Pinpoint the cell where the given text exists, returning its [X, Y] midpoint coordinate. 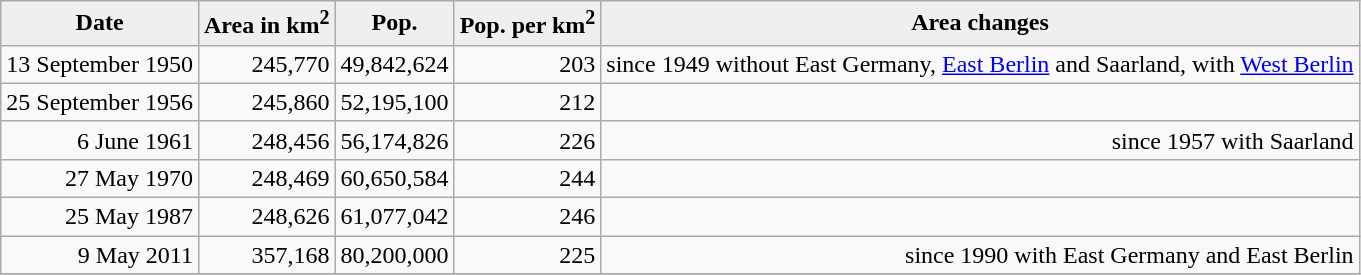
203 [528, 64]
61,077,042 [394, 217]
226 [528, 140]
49,842,624 [394, 64]
since 1990 with East Germany and East Berlin [980, 255]
Date [100, 24]
9 May 2011 [100, 255]
245,770 [266, 64]
13 September 1950 [100, 64]
since 1957 with Saarland [980, 140]
245,860 [266, 102]
60,650,584 [394, 178]
248,469 [266, 178]
27 May 1970 [100, 178]
212 [528, 102]
Pop. [394, 24]
6 June 1961 [100, 140]
52,195,100 [394, 102]
56,174,826 [394, 140]
244 [528, 178]
Pop. per km2 [528, 24]
248,626 [266, 217]
Area in km2 [266, 24]
since 1949 without East Germany, East Berlin and Saarland, with West Berlin [980, 64]
Area changes [980, 24]
25 May 1987 [100, 217]
248,456 [266, 140]
25 September 1956 [100, 102]
246 [528, 217]
80,200,000 [394, 255]
225 [528, 255]
357,168 [266, 255]
